Search for the cell housing the specified text and yield its (X, Y) center coordinate. 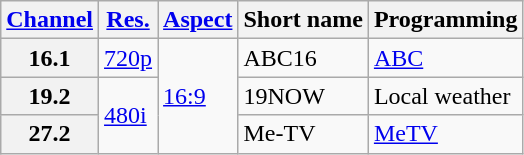
16.1 (50, 58)
ABC (446, 58)
Channel (50, 20)
Me-TV (303, 134)
720p (128, 58)
ABC16 (303, 58)
16:9 (198, 96)
Local weather (446, 96)
Aspect (198, 20)
Programming (446, 20)
19.2 (50, 96)
19NOW (303, 96)
Res. (128, 20)
Short name (303, 20)
480i (128, 115)
MeTV (446, 134)
27.2 (50, 134)
